From the cell containing the given text, extract its center point as (x, y) coordinate. 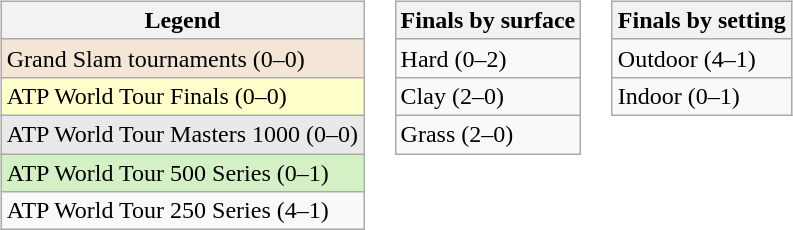
Legend (182, 20)
Grand Slam tournaments (0–0) (182, 58)
Finals by surface (488, 20)
Grass (2–0) (488, 134)
Finals by setting (702, 20)
Indoor (0–1) (702, 96)
ATP World Tour Finals (0–0) (182, 96)
ATP World Tour 500 Series (0–1) (182, 173)
Outdoor (4–1) (702, 58)
Hard (0–2) (488, 58)
ATP World Tour 250 Series (4–1) (182, 211)
Clay (2–0) (488, 96)
ATP World Tour Masters 1000 (0–0) (182, 134)
